For the text-containing cell, return its midpoint in (x, y) coordinate format. 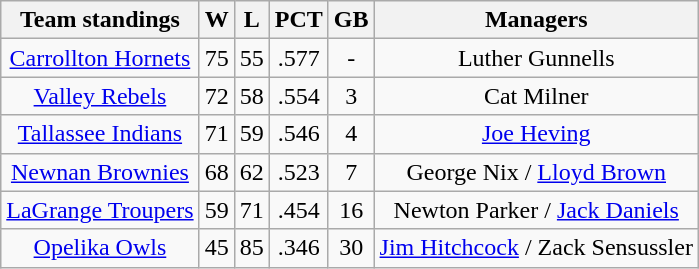
55 (252, 58)
Team standings (100, 20)
.554 (298, 96)
Cat Milner (536, 96)
George Nix / Lloyd Brown (536, 172)
4 (351, 134)
W (216, 20)
68 (216, 172)
30 (351, 248)
.577 (298, 58)
.454 (298, 210)
Managers (536, 20)
.523 (298, 172)
Joe Heving (536, 134)
L (252, 20)
Tallassee Indians (100, 134)
- (351, 58)
16 (351, 210)
.346 (298, 248)
58 (252, 96)
7 (351, 172)
Carrollton Hornets (100, 58)
Jim Hitchcock / Zack Sensussler (536, 248)
.546 (298, 134)
Newnan Brownies (100, 172)
GB (351, 20)
45 (216, 248)
Luther Gunnells (536, 58)
Newton Parker / Jack Daniels (536, 210)
LaGrange Troupers (100, 210)
Valley Rebels (100, 96)
PCT (298, 20)
72 (216, 96)
85 (252, 248)
3 (351, 96)
75 (216, 58)
62 (252, 172)
Opelika Owls (100, 248)
